Scan for the cell matching the given text and deliver its [x, y] coordinate at center. 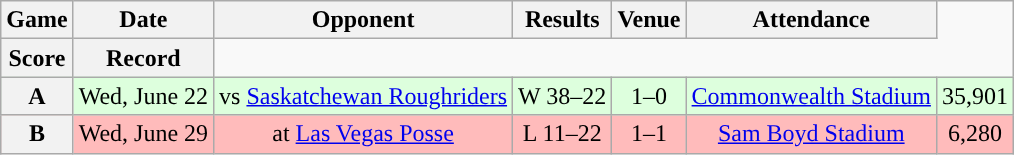
Opponent [364, 20]
Wed, June 22 [143, 96]
L 11–22 [562, 134]
Results [562, 20]
Game [37, 20]
at Las Vegas Posse [364, 134]
vs Saskatchewan Roughriders [364, 96]
A [37, 96]
1–1 [649, 134]
Venue [649, 20]
Sam Boyd Stadium [811, 134]
W 38–22 [562, 96]
Record [143, 58]
35,901 [974, 96]
6,280 [974, 134]
Wed, June 29 [143, 134]
Date [143, 20]
1–0 [649, 96]
Commonwealth Stadium [811, 96]
Score [37, 58]
B [37, 134]
Attendance [811, 20]
